Return [X, Y] of the center of cell containing provided text 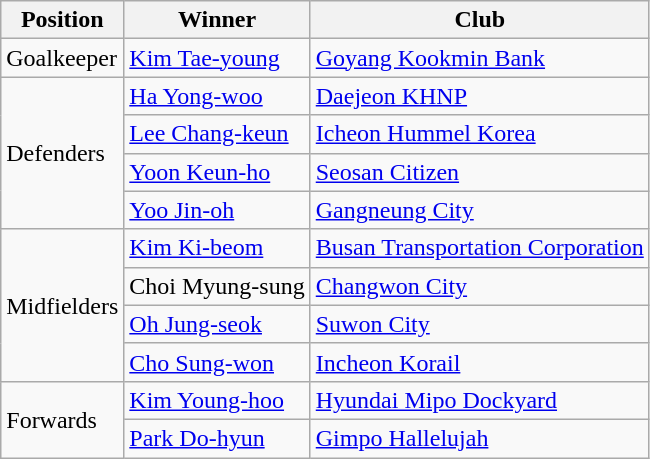
Suwon City [480, 324]
Cho Sung-won [217, 362]
Forwards [62, 419]
Midfielders [62, 305]
Position [62, 20]
Lee Chang-keun [217, 134]
Gangneung City [480, 210]
Oh Jung-seok [217, 324]
Choi Myung-sung [217, 286]
Ha Yong-woo [217, 96]
Changwon City [480, 286]
Winner [217, 20]
Gimpo Hallelujah [480, 438]
Seosan Citizen [480, 172]
Icheon Hummel Korea [480, 134]
Kim Young-hoo [217, 400]
Club [480, 20]
Hyundai Mipo Dockyard [480, 400]
Goyang Kookmin Bank [480, 58]
Defenders [62, 153]
Busan Transportation Corporation [480, 248]
Goalkeeper [62, 58]
Daejeon KHNP [480, 96]
Yoo Jin-oh [217, 210]
Kim Tae-young [217, 58]
Yoon Keun-ho [217, 172]
Park Do-hyun [217, 438]
Kim Ki-beom [217, 248]
Incheon Korail [480, 362]
